Locate the cell with the specified text and output its [X, Y] center coordinate. 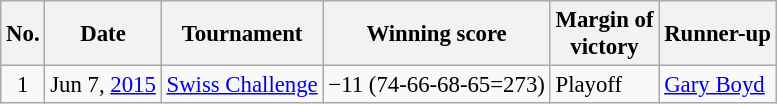
1 [23, 85]
Date [103, 34]
−11 (74-66-68-65=273) [436, 85]
Gary Boyd [718, 85]
Playoff [604, 85]
Margin ofvictory [604, 34]
Tournament [242, 34]
Jun 7, 2015 [103, 85]
Winning score [436, 34]
No. [23, 34]
Swiss Challenge [242, 85]
Runner-up [718, 34]
